Search for the cell housing the specified text and yield its (X, Y) center coordinate. 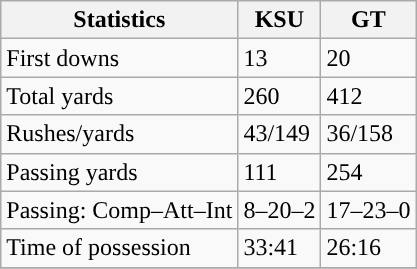
111 (280, 172)
KSU (280, 20)
Statistics (120, 20)
Rushes/yards (120, 134)
GT (368, 20)
Time of possession (120, 248)
17–23–0 (368, 210)
8–20–2 (280, 210)
36/158 (368, 134)
33:41 (280, 248)
26:16 (368, 248)
13 (280, 58)
Passing: Comp–Att–Int (120, 210)
412 (368, 96)
260 (280, 96)
254 (368, 172)
First downs (120, 58)
Passing yards (120, 172)
Total yards (120, 96)
20 (368, 58)
43/149 (280, 134)
